Search for the cell housing the specified text and yield its (x, y) center coordinate. 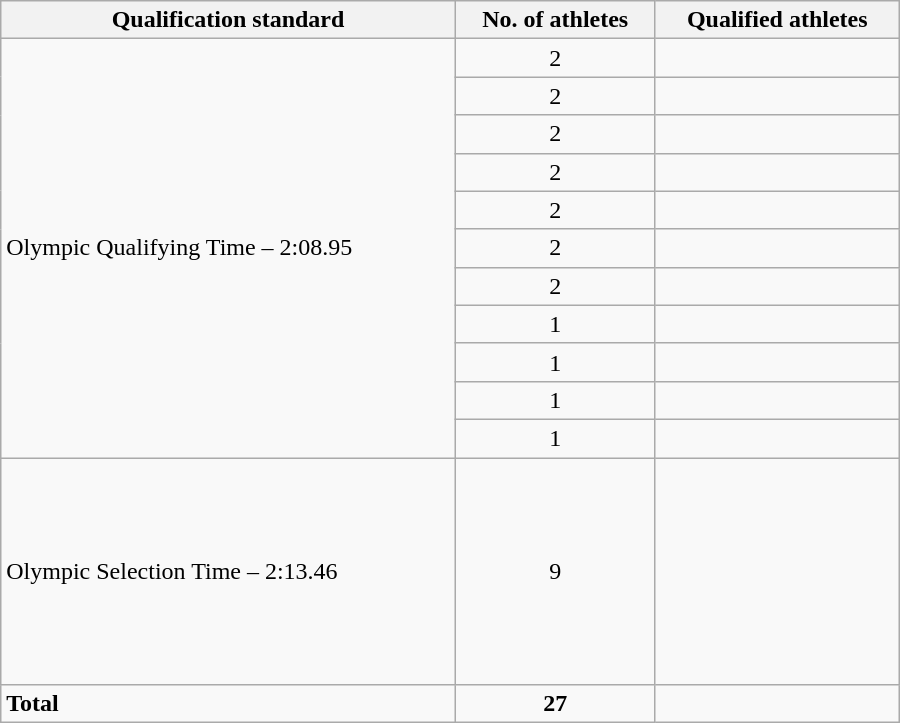
Qualification standard (228, 20)
No. of athletes (555, 20)
Olympic Selection Time – 2:13.46 (228, 572)
Total (228, 704)
Olympic Qualifying Time – 2:08.95 (228, 248)
27 (555, 704)
Qualified athletes (777, 20)
9 (555, 572)
